Identify which cell holds the provided text, then report its [X, Y] central coordinate. 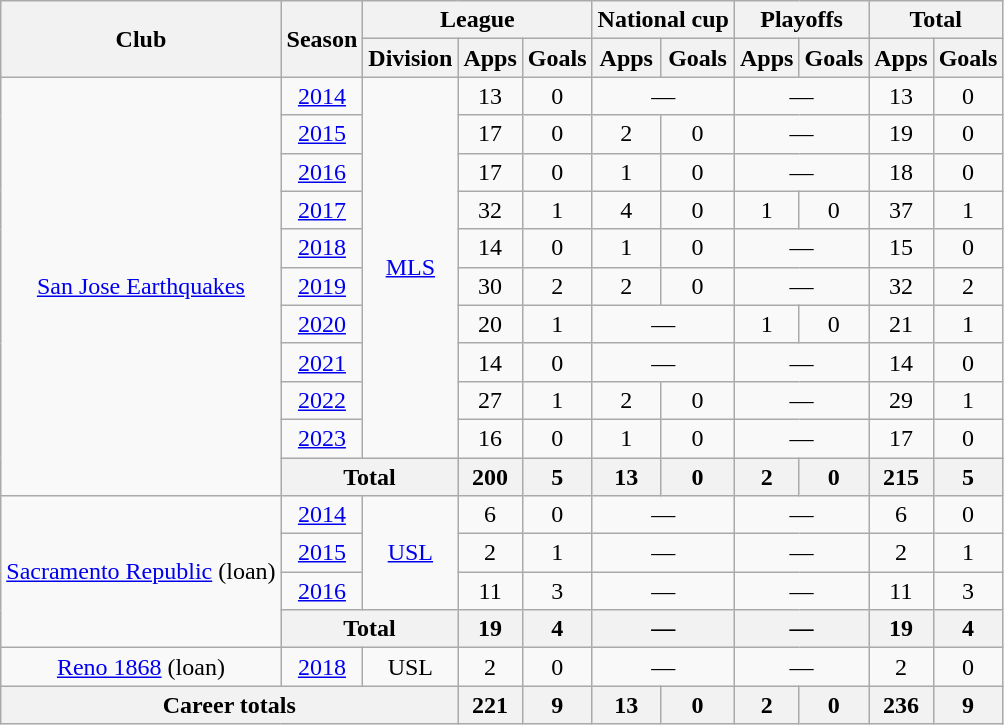
236 [901, 705]
Career totals [230, 705]
15 [901, 248]
200 [490, 477]
Playoffs [802, 20]
Reno 1868 (loan) [141, 667]
2019 [322, 286]
Season [322, 39]
18 [901, 172]
Sacramento Republic (loan) [141, 572]
30 [490, 286]
215 [901, 477]
San Jose Earthquakes [141, 286]
2017 [322, 210]
37 [901, 210]
16 [490, 438]
MLS [410, 268]
20 [490, 324]
27 [490, 400]
League [478, 20]
2021 [322, 362]
221 [490, 705]
2020 [322, 324]
2023 [322, 438]
21 [901, 324]
2022 [322, 400]
Division [410, 58]
National cup [663, 20]
Club [141, 39]
29 [901, 400]
